Output the (X, Y) coordinate of the center of the cell containing the given text.  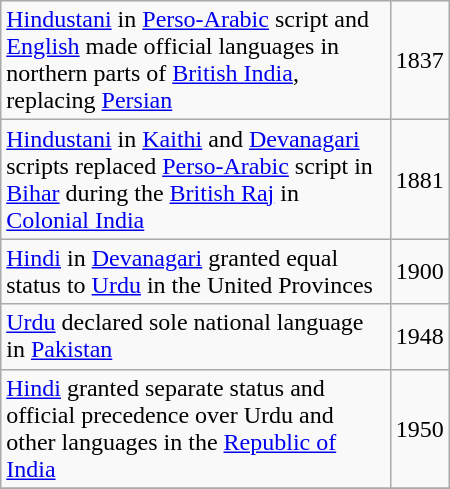
Hindustani in Kaithi and Devanagari scripts replaced Perso-Arabic script in Bihar during the British Raj in Colonial India (196, 180)
1948 (420, 336)
1881 (420, 180)
1900 (420, 272)
1837 (420, 60)
Urdu declared sole national language in Pakistan (196, 336)
Hindi granted separate status and official precedence over Urdu and other languages in the Republic of India (196, 428)
1950 (420, 428)
Hindustani in Perso-Arabic script and English made official languages in northern parts of British India, replacing Persian (196, 60)
Hindi in Devanagari granted equal status to Urdu in the United Provinces (196, 272)
